Pinpoint the cell where the given text exists, returning its [x, y] midpoint coordinate. 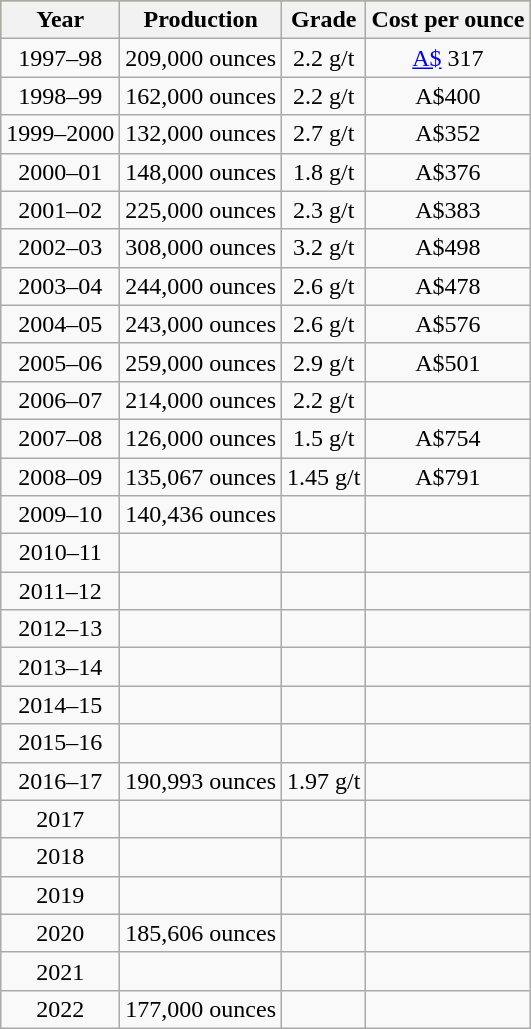
2017 [60, 819]
2014–15 [60, 705]
2001–02 [60, 210]
244,000 ounces [201, 286]
2022 [60, 1009]
2016–17 [60, 781]
2021 [60, 971]
Year [60, 20]
Production [201, 20]
2.9 g/t [324, 362]
1.45 g/t [324, 477]
2003–04 [60, 286]
2007–08 [60, 438]
2008–09 [60, 477]
148,000 ounces [201, 172]
126,000 ounces [201, 438]
A$754 [448, 438]
A$376 [448, 172]
2013–14 [60, 667]
214,000 ounces [201, 400]
308,000 ounces [201, 248]
2.7 g/t [324, 134]
190,993 ounces [201, 781]
140,436 ounces [201, 515]
162,000 ounces [201, 96]
2009–10 [60, 515]
243,000 ounces [201, 324]
1999–2000 [60, 134]
1998–99 [60, 96]
1997–98 [60, 58]
A$501 [448, 362]
A$498 [448, 248]
1.8 g/t [324, 172]
A$ 317 [448, 58]
1.97 g/t [324, 781]
A$352 [448, 134]
2006–07 [60, 400]
A$478 [448, 286]
2010–11 [60, 553]
2.3 g/t [324, 210]
225,000 ounces [201, 210]
A$576 [448, 324]
177,000 ounces [201, 1009]
1.5 g/t [324, 438]
3.2 g/t [324, 248]
2020 [60, 933]
2002–03 [60, 248]
135,067 ounces [201, 477]
2012–13 [60, 629]
259,000 ounces [201, 362]
209,000 ounces [201, 58]
2015–16 [60, 743]
A$400 [448, 96]
2000–01 [60, 172]
2004–05 [60, 324]
A$383 [448, 210]
Cost per ounce [448, 20]
2019 [60, 895]
132,000 ounces [201, 134]
A$791 [448, 477]
Grade [324, 20]
185,606 ounces [201, 933]
2005–06 [60, 362]
2018 [60, 857]
2011–12 [60, 591]
